Determine the (x, y) coordinate at the center of the cell enclosing the given text.  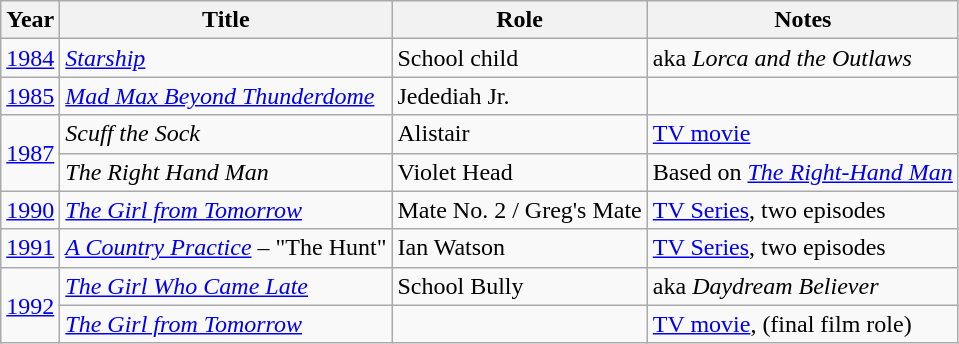
1991 (30, 248)
TV movie, (final film role) (802, 324)
1987 (30, 153)
The Right Hand Man (226, 172)
1985 (30, 96)
Ian Watson (520, 248)
The Girl Who Came Late (226, 286)
Role (520, 20)
Scuff the Sock (226, 134)
TV movie (802, 134)
Jedediah Jr. (520, 96)
Violet Head (520, 172)
School child (520, 58)
1992 (30, 305)
Year (30, 20)
aka Daydream Believer (802, 286)
Mate No. 2 / Greg's Mate (520, 210)
School Bully (520, 286)
Title (226, 20)
aka Lorca and the Outlaws (802, 58)
Alistair (520, 134)
1984 (30, 58)
Mad Max Beyond Thunderdome (226, 96)
1990 (30, 210)
Starship (226, 58)
Based on The Right-Hand Man (802, 172)
Notes (802, 20)
A Country Practice – "The Hunt" (226, 248)
